Return the [x, y] coordinate for the center point of the cell that contains the specified text.  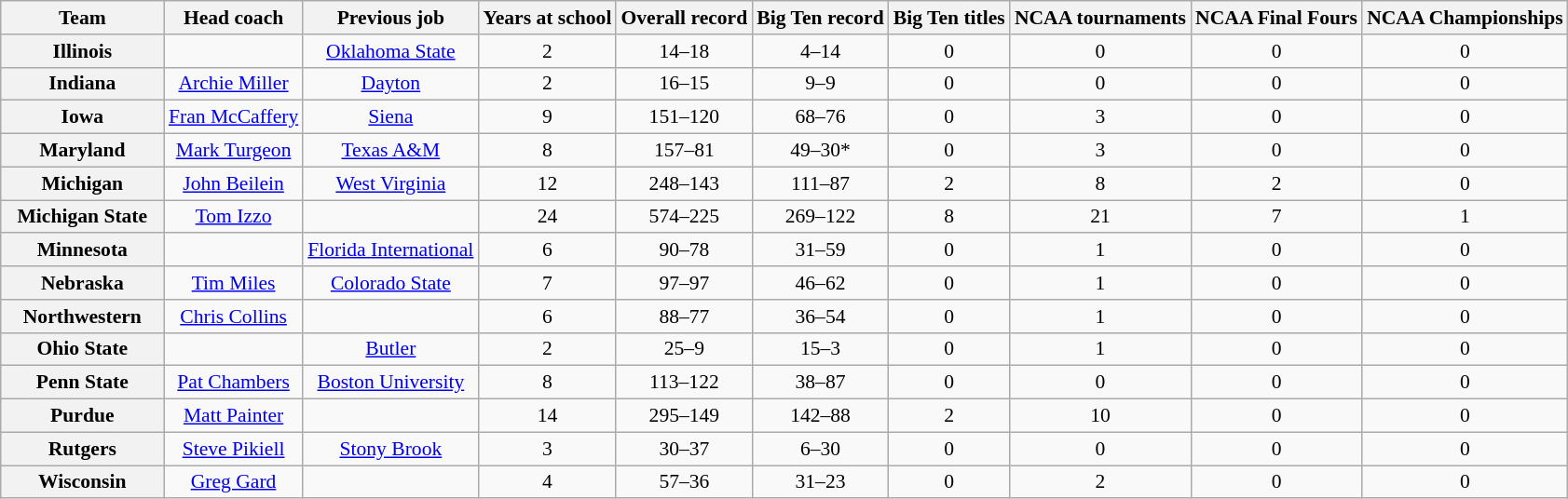
Boston University [390, 383]
Rutgers [82, 449]
Illinois [82, 51]
12 [547, 183]
142–88 [820, 416]
Archie Miller [233, 84]
151–120 [684, 117]
Chris Collins [233, 317]
NCAA Final Fours [1276, 18]
John Beilein [233, 183]
21 [1100, 217]
Wisconsin [82, 482]
Dayton [390, 84]
269–122 [820, 217]
Maryland [82, 151]
Pat Chambers [233, 383]
68–76 [820, 117]
Indiana [82, 84]
90–78 [684, 250]
14 [547, 416]
4 [547, 482]
Fran McCaffery [233, 117]
Oklahoma State [390, 51]
Tim Miles [233, 283]
Greg Gard [233, 482]
31–23 [820, 482]
30–37 [684, 449]
Mark Turgeon [233, 151]
Penn State [82, 383]
113–122 [684, 383]
Big Ten record [820, 18]
Team [82, 18]
Colorado State [390, 283]
Head coach [233, 18]
Butler [390, 349]
46–62 [820, 283]
10 [1100, 416]
Tom Izzo [233, 217]
248–143 [684, 183]
6–30 [820, 449]
9–9 [820, 84]
9 [547, 117]
NCAA tournaments [1100, 18]
57–36 [684, 482]
West Virginia [390, 183]
Nebraska [82, 283]
Northwestern [82, 317]
Florida International [390, 250]
Minnesota [82, 250]
49–30* [820, 151]
157–81 [684, 151]
Texas A&M [390, 151]
97–97 [684, 283]
88–77 [684, 317]
24 [547, 217]
Purdue [82, 416]
25–9 [684, 349]
295–149 [684, 416]
Years at school [547, 18]
Stony Brook [390, 449]
Michigan State [82, 217]
Matt Painter [233, 416]
14–18 [684, 51]
Previous job [390, 18]
4–14 [820, 51]
15–3 [820, 349]
Siena [390, 117]
574–225 [684, 217]
111–87 [820, 183]
38–87 [820, 383]
Overall record [684, 18]
Michigan [82, 183]
Iowa [82, 117]
Big Ten titles [949, 18]
36–54 [820, 317]
31–59 [820, 250]
16–15 [684, 84]
Steve Pikiell [233, 449]
Ohio State [82, 349]
NCAA Championships [1465, 18]
